Output the [x, y] coordinate of the center of the cell containing the given text.  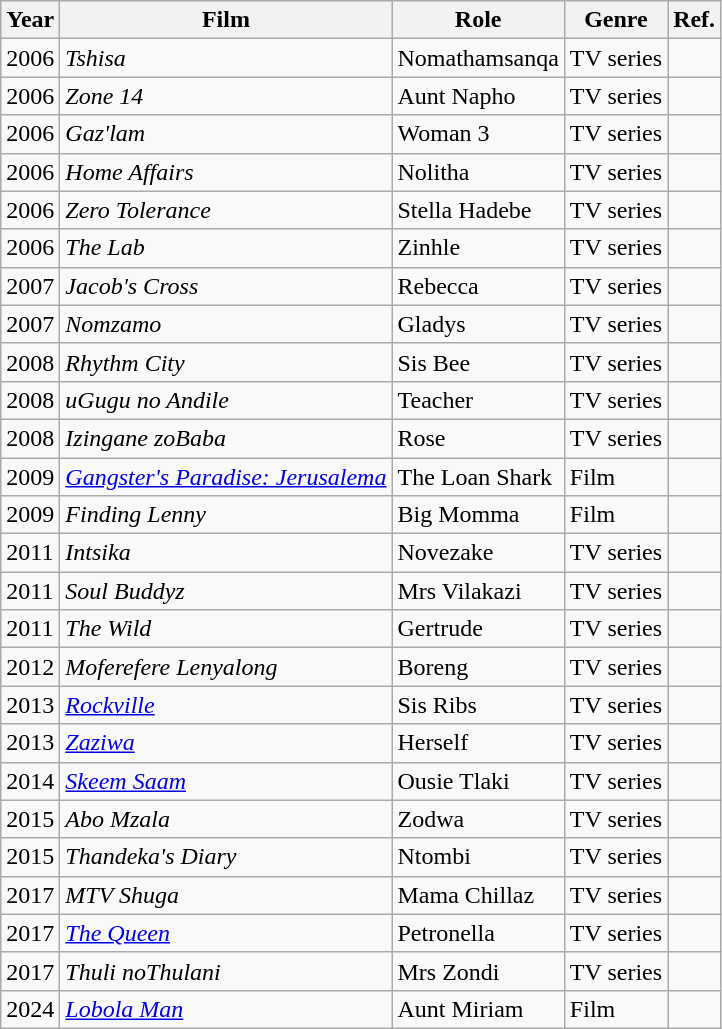
Tshisa [226, 58]
Gangster's Paradise: Jerusalema [226, 477]
Sis Ribs [478, 705]
The Lab [226, 248]
Lobola Man [226, 1009]
Mrs Vilakazi [478, 591]
Rhythm City [226, 362]
Woman 3 [478, 134]
Gladys [478, 324]
Thandeka's Diary [226, 857]
Ntombi [478, 857]
MTV Shuga [226, 895]
Year [30, 20]
Genre [616, 20]
Nolitha [478, 172]
uGugu no Andile [226, 400]
Nomathamsanqa [478, 58]
Herself [478, 743]
Izingane zoBaba [226, 438]
Intsika [226, 553]
Zone 14 [226, 96]
2024 [30, 1009]
Aunt Miriam [478, 1009]
Thuli noThulani [226, 971]
Finding Lenny [226, 515]
Big Momma [478, 515]
The Wild [226, 629]
Jacob's Cross [226, 286]
The Loan Shark [478, 477]
Ousie Tlaki [478, 781]
Soul Buddyz [226, 591]
Moferefere Lenyalong [226, 667]
Zero Tolerance [226, 210]
Ref. [694, 20]
Home Affairs [226, 172]
Rose [478, 438]
Teacher [478, 400]
Rockville [226, 705]
Mama Chillaz [478, 895]
The Queen [226, 933]
2012 [30, 667]
Gertrude [478, 629]
Novezake [478, 553]
Zodwa [478, 819]
Skeem Saam [226, 781]
Zaziwa [226, 743]
Boreng [478, 667]
Mrs Zondi [478, 971]
Nomzamo [226, 324]
Zinhle [478, 248]
Rebecca [478, 286]
Abo Mzala [226, 819]
Aunt Napho [478, 96]
Sis Bee [478, 362]
Gaz'lam [226, 134]
Role [478, 20]
Petronella [478, 933]
Stella Hadebe [478, 210]
2014 [30, 781]
